Return the (X, Y) coordinate for the center point of the cell that contains the specified text.  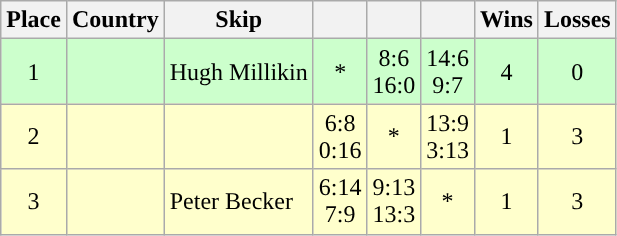
4 (506, 72)
Wins (506, 20)
6:80:16 (340, 136)
Country (115, 20)
Losses (577, 20)
8:616:0 (394, 72)
13:93:13 (448, 136)
6:14 7:9 (340, 202)
Hugh Millikin (238, 72)
2 (34, 136)
Peter Becker (238, 202)
9:1313:3 (394, 202)
14:6 9:7 (448, 72)
Place (34, 20)
Skip (238, 20)
0 (577, 72)
